Scan for the cell matching the given text and deliver its (X, Y) coordinate at center. 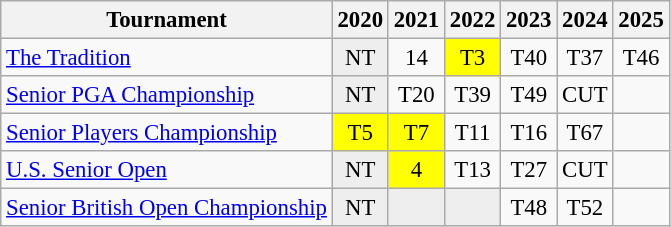
T40 (529, 58)
T11 (472, 133)
T37 (585, 58)
2023 (529, 20)
Senior Players Championship (166, 133)
Senior PGA Championship (166, 95)
T39 (472, 95)
T3 (472, 58)
T48 (529, 208)
T52 (585, 208)
2025 (641, 20)
T5 (360, 133)
T67 (585, 133)
T7 (416, 133)
T13 (472, 170)
T27 (529, 170)
T20 (416, 95)
Senior British Open Championship (166, 208)
T49 (529, 95)
T46 (641, 58)
Tournament (166, 20)
2024 (585, 20)
T16 (529, 133)
4 (416, 170)
U.S. Senior Open (166, 170)
The Tradition (166, 58)
2022 (472, 20)
2020 (360, 20)
2021 (416, 20)
14 (416, 58)
